Find where the given text appears and provide that cell's center as (x, y) coordinate. 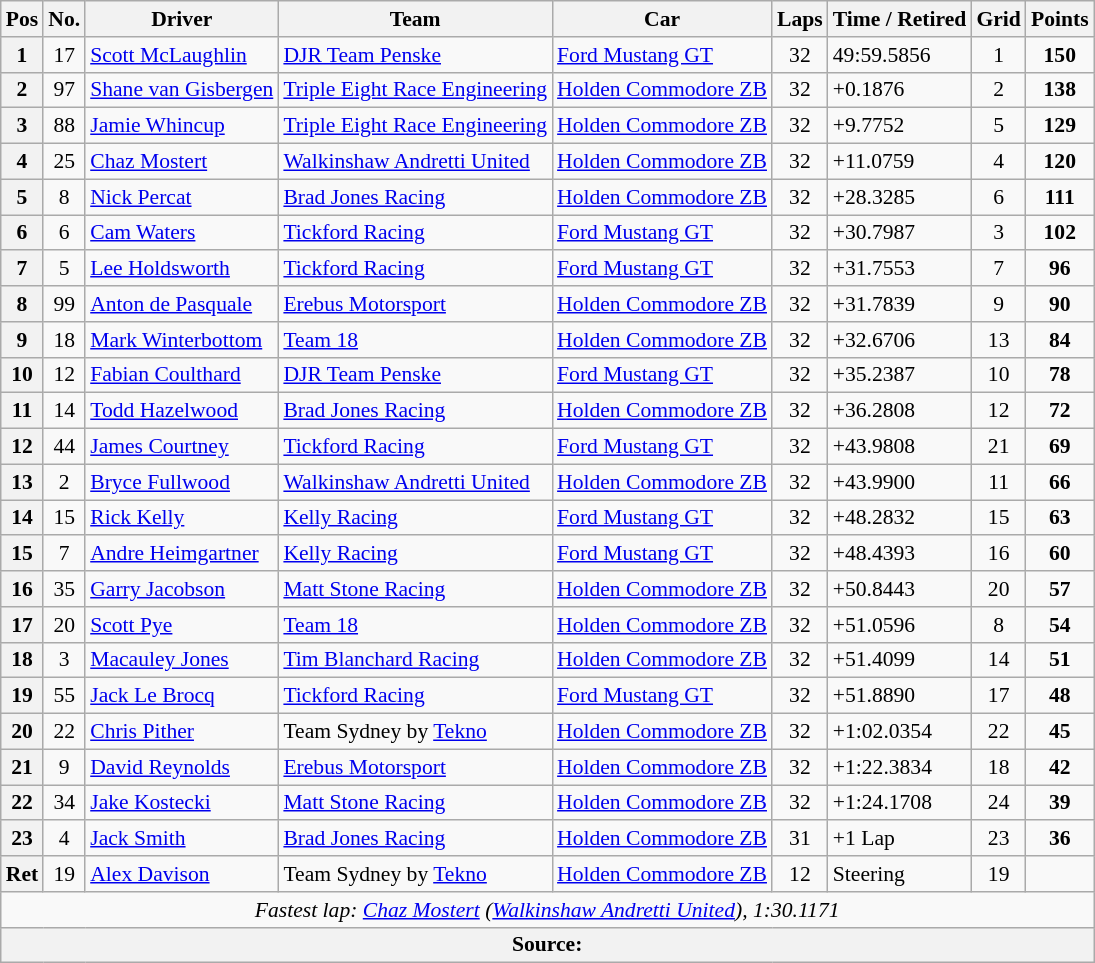
35 (64, 589)
+9.7752 (900, 126)
Fabian Coulthard (182, 375)
Jack Le Brocq (182, 696)
88 (64, 126)
120 (1060, 162)
44 (64, 447)
+0.1876 (900, 90)
Source: (548, 945)
99 (64, 304)
45 (1060, 732)
55 (64, 696)
Andre Heimgartner (182, 554)
+35.2387 (900, 375)
James Courtney (182, 447)
Team (415, 19)
+28.3285 (900, 197)
+32.6706 (900, 340)
Jake Kostecki (182, 803)
Bryce Fullwood (182, 482)
+36.2808 (900, 411)
Driver (182, 19)
+51.8890 (900, 696)
Shane van Gisbergen (182, 90)
49:59.5856 (900, 55)
72 (1060, 411)
No. (64, 19)
96 (1060, 269)
25 (64, 162)
Chris Pither (182, 732)
111 (1060, 197)
Chaz Mostert (182, 162)
Rick Kelly (182, 518)
36 (1060, 839)
Scott McLaughlin (182, 55)
+51.0596 (900, 625)
78 (1060, 375)
Nick Percat (182, 197)
63 (1060, 518)
Jack Smith (182, 839)
Anton de Pasquale (182, 304)
+1:02.0354 (900, 732)
Lee Holdsworth (182, 269)
69 (1060, 447)
+43.9808 (900, 447)
Jamie Whincup (182, 126)
39 (1060, 803)
+30.7987 (900, 233)
97 (64, 90)
Scott Pye (182, 625)
Points (1060, 19)
129 (1060, 126)
Fastest lap: Chaz Mostert (Walkinshaw Andretti United), 1:30.1171 (548, 910)
Garry Jacobson (182, 589)
54 (1060, 625)
Laps (800, 19)
Cam Waters (182, 233)
+31.7553 (900, 269)
51 (1060, 660)
66 (1060, 482)
150 (1060, 55)
84 (1060, 340)
+1 Lap (900, 839)
+48.4393 (900, 554)
138 (1060, 90)
Alex Davison (182, 874)
Tim Blanchard Racing (415, 660)
Ret (22, 874)
31 (800, 839)
34 (64, 803)
+50.8443 (900, 589)
+51.4099 (900, 660)
+43.9900 (900, 482)
57 (1060, 589)
Pos (22, 19)
+31.7839 (900, 304)
Mark Winterbottom (182, 340)
90 (1060, 304)
48 (1060, 696)
+11.0759 (900, 162)
Macauley Jones (182, 660)
Car (662, 19)
60 (1060, 554)
David Reynolds (182, 767)
+1:24.1708 (900, 803)
Steering (900, 874)
Time / Retired (900, 19)
24 (998, 803)
+1:22.3834 (900, 767)
102 (1060, 233)
42 (1060, 767)
Todd Hazelwood (182, 411)
+48.2832 (900, 518)
Grid (998, 19)
